Extract the [X, Y] coordinate from the center of the cell holding the provided text.  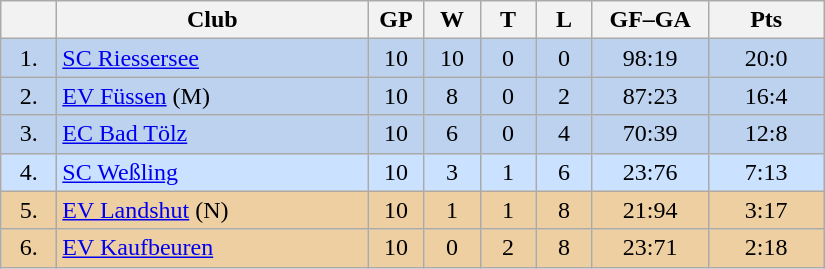
2:18 [766, 248]
1. [29, 58]
23:76 [650, 172]
Club [212, 20]
EV Kaufbeuren [212, 248]
70:39 [650, 134]
SC Weßling [212, 172]
87:23 [650, 96]
23:71 [650, 248]
GF–GA [650, 20]
W [452, 20]
98:19 [650, 58]
2. [29, 96]
3:17 [766, 210]
6. [29, 248]
21:94 [650, 210]
20:0 [766, 58]
EV Füssen (M) [212, 96]
3. [29, 134]
SC Riessersee [212, 58]
EV Landshut (N) [212, 210]
L [564, 20]
T [508, 20]
4 [564, 134]
4. [29, 172]
16:4 [766, 96]
Pts [766, 20]
12:8 [766, 134]
5. [29, 210]
7:13 [766, 172]
3 [452, 172]
EC Bad Tölz [212, 134]
GP [396, 20]
